For the text-containing cell, return its midpoint in [X, Y] coordinate format. 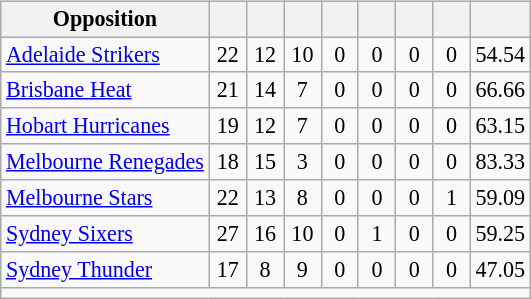
Melbourne Renegades [105, 162]
16 [264, 234]
27 [228, 234]
66.66 [500, 90]
63.15 [500, 126]
Sydney Sixers [105, 234]
14 [264, 90]
59.09 [500, 198]
59.25 [500, 234]
3 [302, 162]
9 [302, 270]
Opposition [105, 19]
15 [264, 162]
83.33 [500, 162]
13 [264, 198]
17 [228, 270]
Melbourne Stars [105, 198]
Sydney Thunder [105, 270]
54.54 [500, 55]
Brisbane Heat [105, 90]
21 [228, 90]
Adelaide Strikers [105, 55]
47.05 [500, 270]
Hobart Hurricanes [105, 126]
18 [228, 162]
19 [228, 126]
